From the cell containing the given text, extract its center point as (x, y) coordinate. 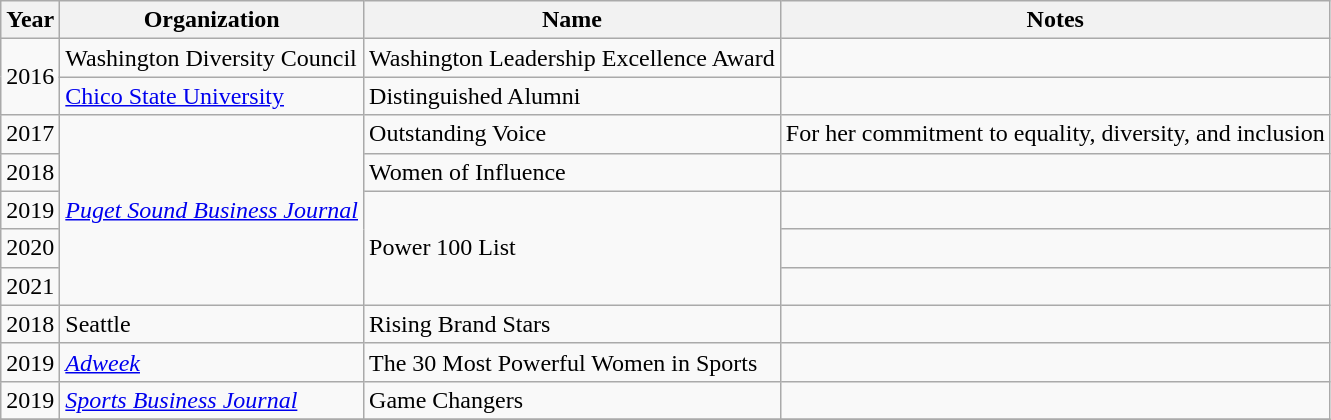
Seattle (212, 324)
Name (572, 20)
Game Changers (572, 400)
Chico State University (212, 96)
2017 (30, 134)
Organization (212, 20)
For her commitment to equality, diversity, and inclusion (1055, 134)
Washington Leadership Excellence Award (572, 58)
Year (30, 20)
Rising Brand Stars (572, 324)
Sports Business Journal (212, 400)
Women of Influence (572, 172)
2021 (30, 286)
2016 (30, 77)
Outstanding Voice (572, 134)
Adweek (212, 362)
Power 100 List (572, 248)
2020 (30, 248)
Puget Sound Business Journal (212, 210)
Washington Diversity Council (212, 58)
Distinguished Alumni (572, 96)
Notes (1055, 20)
The 30 Most Powerful Women in Sports (572, 362)
